Extract the (X, Y) coordinate from the center of the cell holding the provided text.  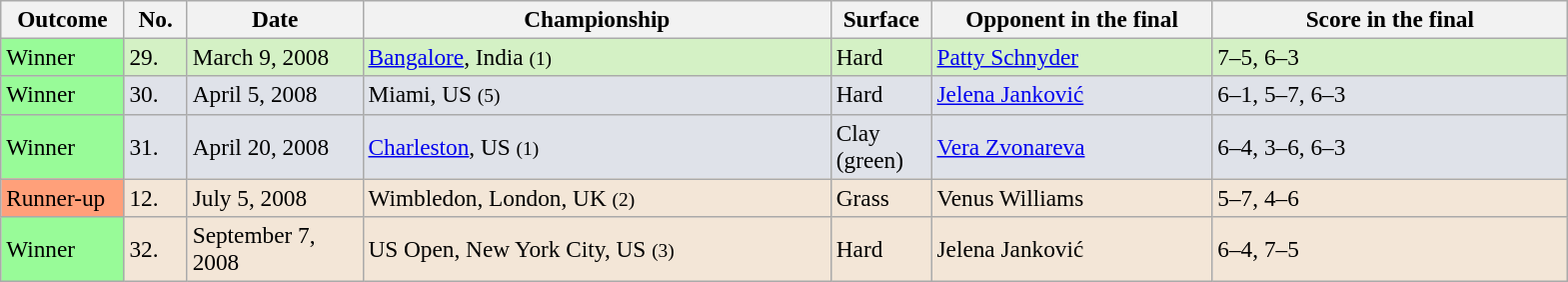
Surface (881, 19)
March 9, 2008 (275, 57)
September 7, 2008 (275, 248)
Date (275, 19)
Bangalore, India (1) (597, 57)
US Open, New York City, US (3) (597, 248)
32. (156, 248)
Miami, US (5) (597, 95)
30. (156, 95)
Grass (881, 197)
29. (156, 57)
Score in the final (1390, 19)
Wimbledon, London, UK (2) (597, 197)
12. (156, 197)
April 5, 2008 (275, 95)
7–5, 6–3 (1390, 57)
No. (156, 19)
July 5, 2008 (275, 197)
Runner-up (62, 197)
31. (156, 146)
6–4, 7–5 (1390, 248)
Championship (597, 19)
5–7, 4–6 (1390, 197)
Outcome (62, 19)
Venus Williams (1071, 197)
Opponent in the final (1071, 19)
6–4, 3–6, 6–3 (1390, 146)
Vera Zvonareva (1071, 146)
Patty Schnyder (1071, 57)
April 20, 2008 (275, 146)
Charleston, US (1) (597, 146)
6–1, 5–7, 6–3 (1390, 95)
Clay (green) (881, 146)
